Search for the cell housing the specified text and yield its [x, y] center coordinate. 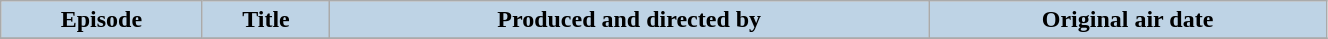
Original air date [1128, 20]
Episode [102, 20]
Produced and directed by [630, 20]
Title [266, 20]
